Return the [X, Y] coordinate for the center point of the cell that contains the specified text.  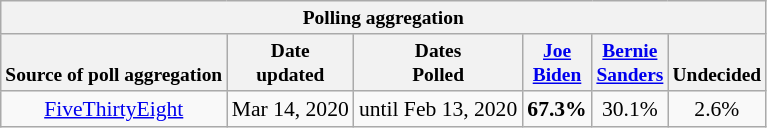
67.3% [556, 110]
2.6% [717, 110]
Mar 14, 2020 [290, 110]
BernieSanders [630, 62]
JoeBiden [556, 62]
DatesPolled [438, 62]
Source of poll aggregation [114, 62]
Dateupdated [290, 62]
Polling aggregation [384, 18]
until Feb 13, 2020 [438, 110]
FiveThirtyEight [114, 110]
30.1% [630, 110]
Undecided [717, 62]
